Identify which cell holds the provided text, then report its [x, y] central coordinate. 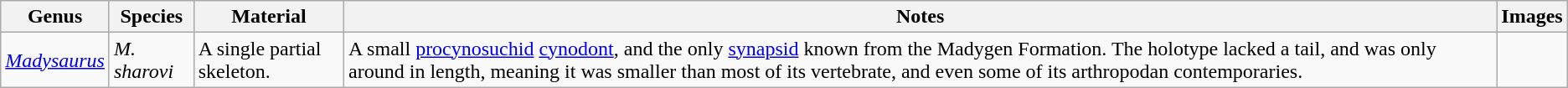
Species [151, 17]
Genus [55, 17]
A single partial skeleton. [268, 60]
Images [1532, 17]
Notes [921, 17]
Material [268, 17]
Madysaurus [55, 60]
M. sharovi [151, 60]
